Detect which cell encompasses the target text, then output its (x, y) center coordinate. 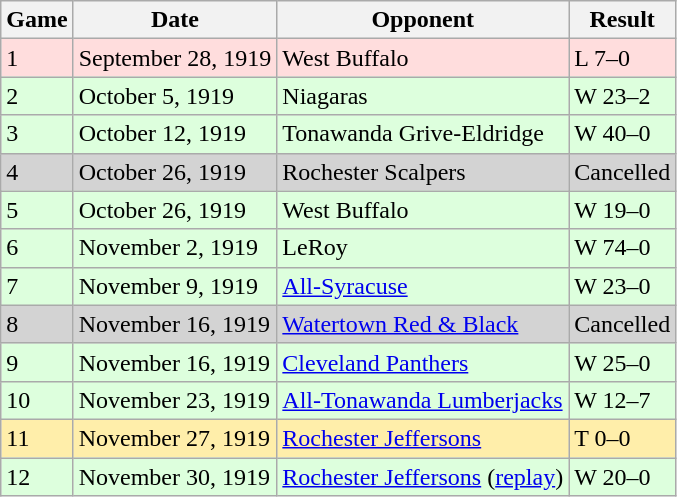
W 74–0 (622, 248)
L 7–0 (622, 58)
8 (37, 324)
9 (37, 362)
Tonawanda Grive-Eldridge (423, 134)
4 (37, 172)
All-Tonawanda Lumberjacks (423, 400)
2 (37, 96)
Date (175, 20)
W 20–0 (622, 477)
Rochester Jeffersons (replay) (423, 477)
November 2, 1919 (175, 248)
Watertown Red & Black (423, 324)
LeRoy (423, 248)
October 12, 1919 (175, 134)
All-Syracuse (423, 286)
Opponent (423, 20)
W 23–0 (622, 286)
Rochester Jeffersons (423, 438)
W 23–2 (622, 96)
W 12–7 (622, 400)
November 30, 1919 (175, 477)
October 5, 1919 (175, 96)
W 25–0 (622, 362)
Game (37, 20)
November 23, 1919 (175, 400)
10 (37, 400)
1 (37, 58)
W 19–0 (622, 210)
Rochester Scalpers (423, 172)
5 (37, 210)
Result (622, 20)
11 (37, 438)
September 28, 1919 (175, 58)
12 (37, 477)
Niagaras (423, 96)
November 9, 1919 (175, 286)
7 (37, 286)
Cleveland Panthers (423, 362)
3 (37, 134)
T 0–0 (622, 438)
6 (37, 248)
W 40–0 (622, 134)
November 27, 1919 (175, 438)
